Determine the [x, y] coordinate at the center of the cell enclosing the given text.  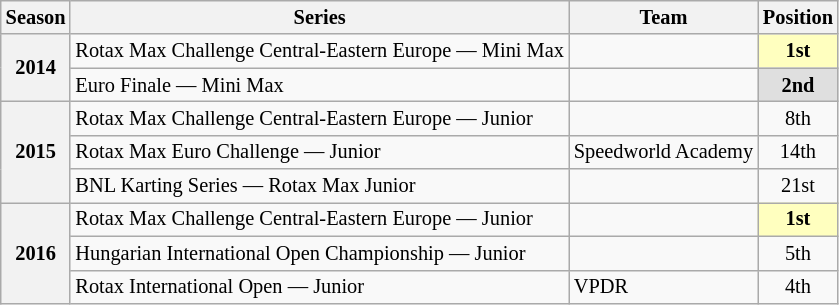
Hungarian International Open Championship — Junior [319, 253]
Position [798, 17]
8th [798, 118]
Rotax International Open — Junior [319, 287]
Rotax Max Euro Challenge — Junior [319, 152]
Team [664, 17]
14th [798, 152]
Series [319, 17]
5th [798, 253]
Rotax Max Challenge Central-Eastern Europe — Mini Max [319, 51]
2016 [36, 252]
Season [36, 17]
2015 [36, 152]
2014 [36, 68]
4th [798, 287]
Euro Finale — Mini Max [319, 85]
BNL Karting Series — Rotax Max Junior [319, 186]
21st [798, 186]
Speedworld Academy [664, 152]
VPDR [664, 287]
2nd [798, 85]
